Detect which cell encompasses the target text, then output its (X, Y) center coordinate. 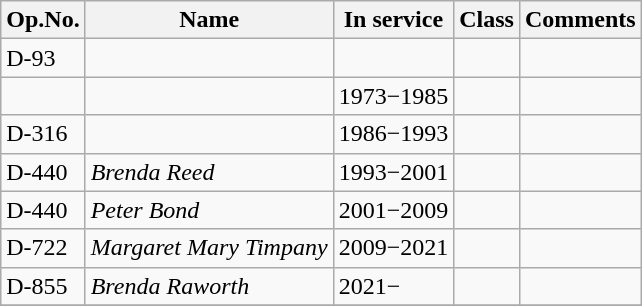
D-316 (43, 134)
Peter Bond (209, 210)
1986−1993 (394, 134)
Margaret Mary Timpany (209, 248)
Name (209, 20)
1993−2001 (394, 172)
2009−2021 (394, 248)
D-722 (43, 248)
Brenda Raworth (209, 286)
2021− (394, 286)
In service (394, 20)
2001−2009 (394, 210)
Op.No. (43, 20)
Comments (580, 20)
D-93 (43, 58)
Brenda Reed (209, 172)
1973−1985 (394, 96)
D-855 (43, 286)
Class (487, 20)
